For the text-containing cell, return its midpoint in (X, Y) coordinate format. 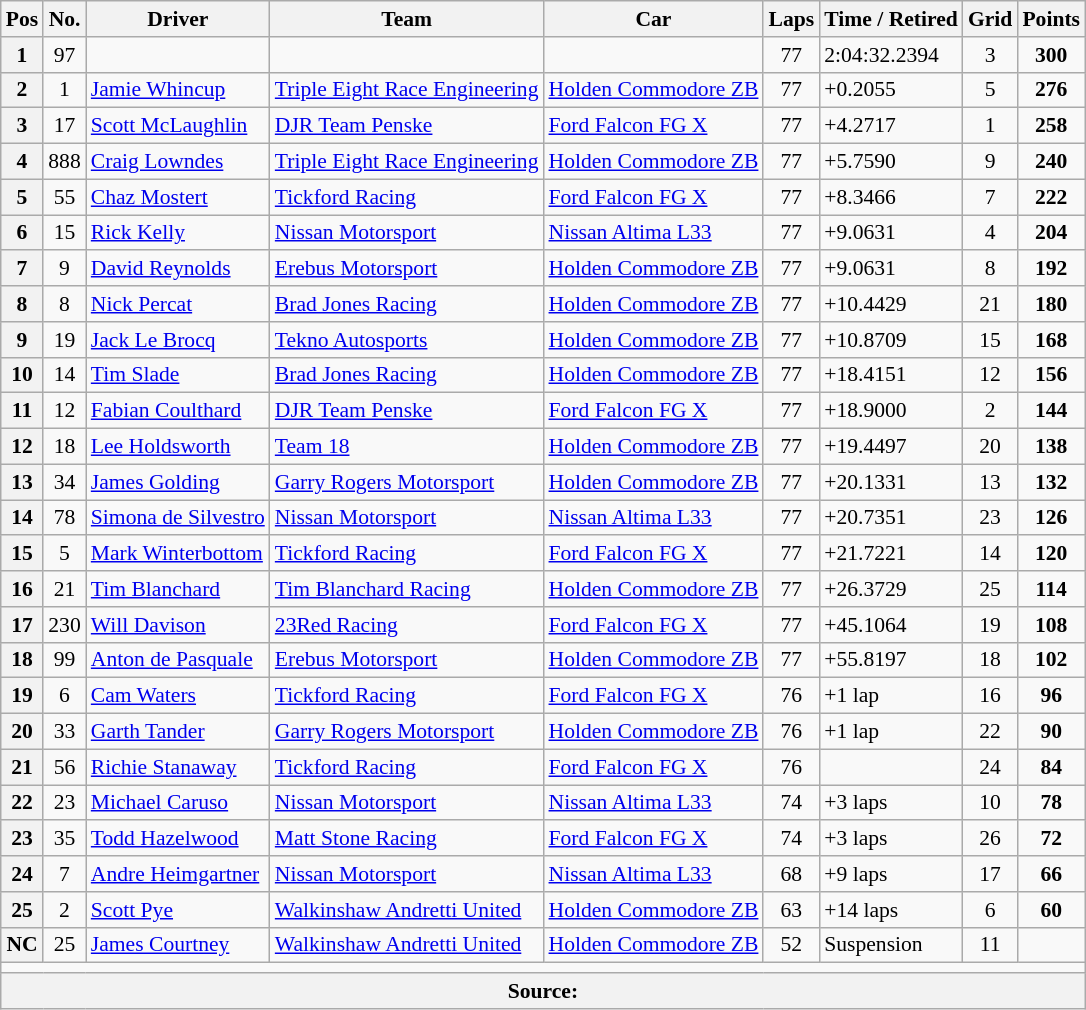
Fabian Coulthard (178, 411)
Jack Le Brocq (178, 340)
Scott Pye (178, 910)
114 (1051, 589)
99 (64, 660)
No. (64, 19)
63 (791, 910)
Tekno Autosports (407, 340)
Todd Hazelwood (178, 839)
Laps (791, 19)
David Reynolds (178, 269)
68 (791, 874)
276 (1051, 90)
Source: (543, 991)
+21.7221 (891, 554)
Cam Waters (178, 696)
+55.8197 (891, 660)
192 (1051, 269)
120 (1051, 554)
James Golding (178, 482)
888 (64, 162)
Nick Percat (178, 304)
Tim Slade (178, 375)
Driver (178, 19)
Matt Stone Racing (407, 839)
52 (791, 945)
Chaz Mostert (178, 197)
156 (1051, 375)
Rick Kelly (178, 233)
+4.2717 (891, 126)
23Red Racing (407, 625)
Tim Blanchard Racing (407, 589)
+5.7590 (891, 162)
55 (64, 197)
Points (1051, 19)
Mark Winterbottom (178, 554)
138 (1051, 447)
+20.1331 (891, 482)
230 (64, 625)
26 (990, 839)
Suspension (891, 945)
Lee Holdsworth (178, 447)
35 (64, 839)
Team 18 (407, 447)
96 (1051, 696)
Jamie Whincup (178, 90)
+45.1064 (891, 625)
204 (1051, 233)
Michael Caruso (178, 803)
+18.4151 (891, 375)
Will Davison (178, 625)
Tim Blanchard (178, 589)
90 (1051, 732)
132 (1051, 482)
33 (64, 732)
+14 laps (891, 910)
300 (1051, 55)
Craig Lowndes (178, 162)
Simona de Silvestro (178, 518)
+8.3466 (891, 197)
126 (1051, 518)
Andre Heimgartner (178, 874)
222 (1051, 197)
258 (1051, 126)
144 (1051, 411)
Grid (990, 19)
+20.7351 (891, 518)
Anton de Pasquale (178, 660)
+18.9000 (891, 411)
+19.4497 (891, 447)
Garth Tander (178, 732)
97 (64, 55)
108 (1051, 625)
56 (64, 767)
Richie Stanaway (178, 767)
Pos (22, 19)
+10.4429 (891, 304)
180 (1051, 304)
+26.3729 (891, 589)
2:04:32.2394 (891, 55)
NC (22, 945)
Scott McLaughlin (178, 126)
+10.8709 (891, 340)
Time / Retired (891, 19)
102 (1051, 660)
34 (64, 482)
James Courtney (178, 945)
Car (653, 19)
Team (407, 19)
60 (1051, 910)
+0.2055 (891, 90)
72 (1051, 839)
168 (1051, 340)
66 (1051, 874)
84 (1051, 767)
+9 laps (891, 874)
240 (1051, 162)
